Capture the cell that displays the provided text and extract its (x, y) central coordinate. 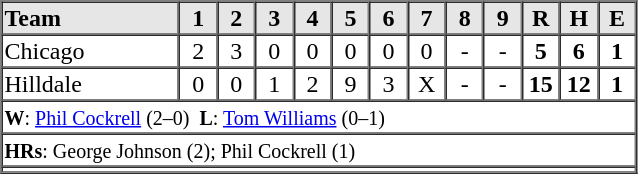
Hilldale (91, 84)
H (579, 18)
E (617, 18)
HRs: George Johnson (2); Phil Cockrell (1) (319, 150)
Chicago (91, 50)
15 (541, 84)
12 (579, 84)
4 (312, 18)
W: Phil Cockrell (2–0) L: Tom Williams (0–1) (319, 116)
Team (91, 18)
R (541, 18)
8 (465, 18)
7 (427, 18)
X (427, 84)
